Extract the (x, y) coordinate from the center of the cell holding the provided text.  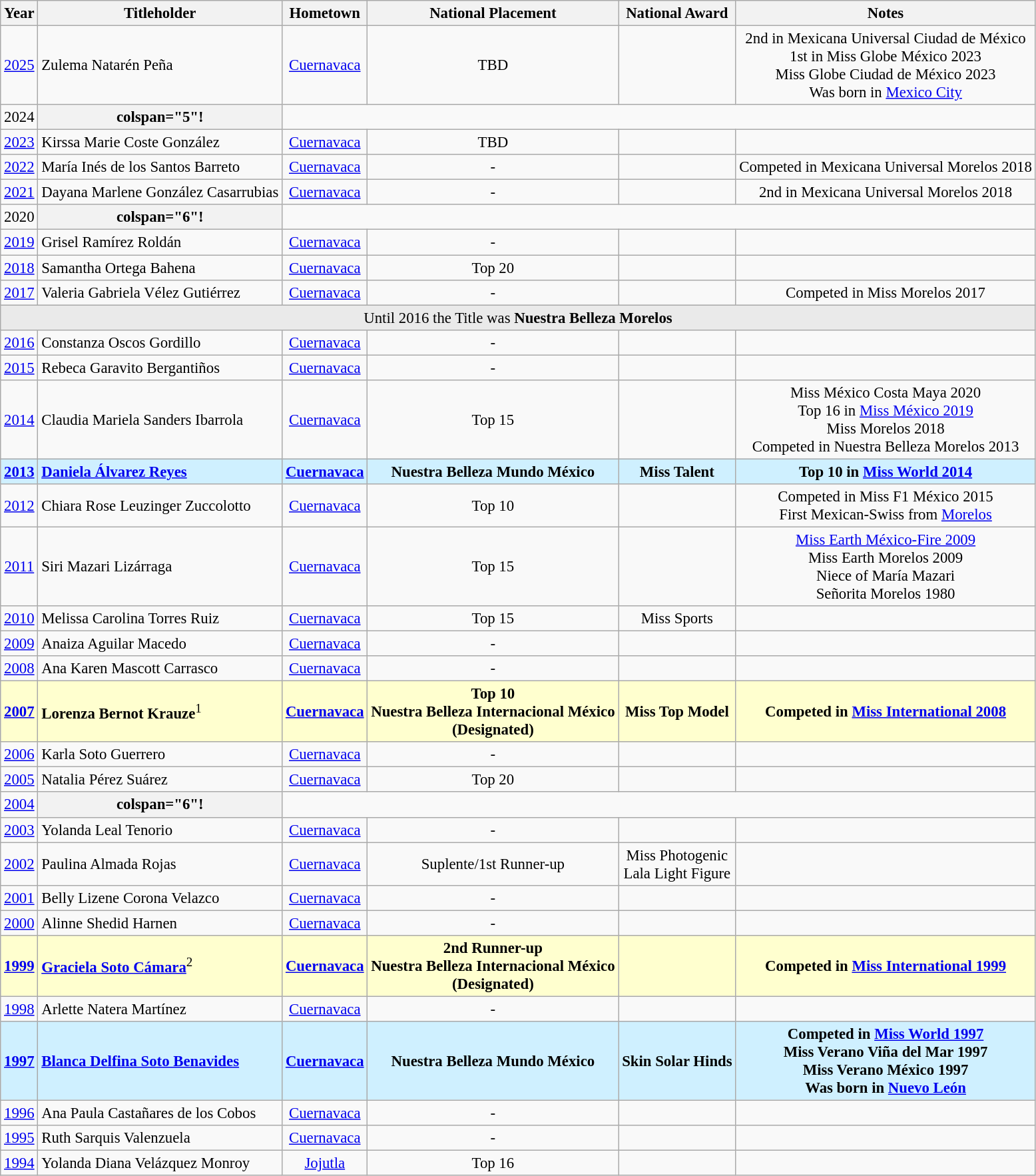
Competed in Miss Morelos 2017 (886, 292)
2013 (19, 471)
Ruth Sarquis Valenzuela (160, 1138)
National Award (677, 13)
Rebeca Garavito Bergantiños (160, 368)
Graciela Soto Cámara2 (160, 966)
Arlette Natera Martínez (160, 1009)
Belly Lizene Corona Velazco (160, 898)
Claudia Mariela Sanders Ibarrola (160, 420)
Karla Soto Guerrero (160, 754)
Chiara Rose Leuzinger Zuccolotto (160, 506)
2nd in Mexicana Universal Morelos 2018 (886, 192)
Competed in Miss World 1997Miss Verano Viña del Mar 1997Miss Verano México 1997Was born in Nuevo León (886, 1061)
2014 (19, 420)
2011 (19, 566)
Notes (886, 13)
2010 (19, 619)
María Inés de los Santos Barreto (160, 167)
Top 10 (493, 506)
1995 (19, 1138)
Top 10Nuestra Belleza Internacional México(Designated) (493, 712)
colspan="5"! (160, 117)
2004 (19, 805)
Alinne Shedid Harnen (160, 923)
Miss PhotogenicLala Light Figure (677, 864)
Constanza Oscos Gordillo (160, 342)
2000 (19, 923)
Competed in Miss F1 México 2015First Mexican-Swiss from Morelos (886, 506)
Jojutla (325, 1163)
2007 (19, 712)
Lorenza Bernot Krauze1 (160, 712)
Siri Mazari Lizárraga (160, 566)
Daniela Álvarez Reyes (160, 471)
1997 (19, 1061)
Samantha Ortega Bahena (160, 268)
Valeria Gabriela Vélez Gutiérrez (160, 292)
1999 (19, 966)
Dayana Marlene González Casarrubias (160, 192)
2012 (19, 506)
2005 (19, 780)
1998 (19, 1009)
2006 (19, 754)
Grisel Ramírez Roldán (160, 242)
Ana Paula Castañares de los Cobos (160, 1113)
1994 (19, 1163)
2025 (19, 65)
Anaiza Aguilar Macedo (160, 644)
Hometown (325, 13)
2018 (19, 268)
2002 (19, 864)
Top 16 (493, 1163)
Competed in Miss International 1999 (886, 966)
Ana Karen Mascott Carrasco (160, 669)
2017 (19, 292)
Miss México Costa Maya 2020Top 16 in Miss México 2019Miss Morelos 2018Competed in Nuestra Belleza Morelos 2013 (886, 420)
Miss Top Model (677, 712)
Top 10 in Miss World 2014 (886, 471)
Until 2016 the Title was Nuestra Belleza Morelos (518, 318)
2003 (19, 830)
Miss Sports (677, 619)
2024 (19, 117)
Miss Talent (677, 471)
2009 (19, 644)
Suplente/1st Runner-up (493, 864)
2020 (19, 218)
2016 (19, 342)
Miss Earth México-Fire 2009Miss Earth Morelos 2009Niece of María MazariSeñorita Morelos 1980 (886, 566)
Kirssa Marie Coste González (160, 143)
2001 (19, 898)
2008 (19, 669)
Competed in Mexicana Universal Morelos 2018 (886, 167)
Blanca Delfina Soto Benavides (160, 1061)
Melissa Carolina Torres Ruiz (160, 619)
Titleholder (160, 13)
National Placement (493, 13)
2023 (19, 143)
Zulema Natarén Peña (160, 65)
Year (19, 13)
Yolanda Leal Tenorio (160, 830)
Natalia Pérez Suárez (160, 780)
Skin Solar Hinds (677, 1061)
Yolanda Diana Velázquez Monroy (160, 1163)
2nd Runner-upNuestra Belleza Internacional México(Designated) (493, 966)
2019 (19, 242)
Competed in Miss International 2008 (886, 712)
1996 (19, 1113)
2021 (19, 192)
2022 (19, 167)
2015 (19, 368)
Paulina Almada Rojas (160, 864)
2nd in Mexicana Universal Ciudad de México 1st in Miss Globe México 2023Miss Globe Ciudad de México 2023Was born in Mexico City (886, 65)
